Identify which cell holds the provided text, then report its (x, y) central coordinate. 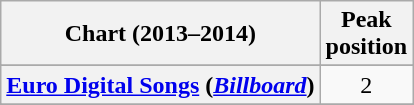
Euro Digital Songs (Billboard) (160, 85)
Peakposition (366, 34)
2 (366, 85)
Chart (2013–2014) (160, 34)
